Search for the cell housing the specified text and yield its (X, Y) center coordinate. 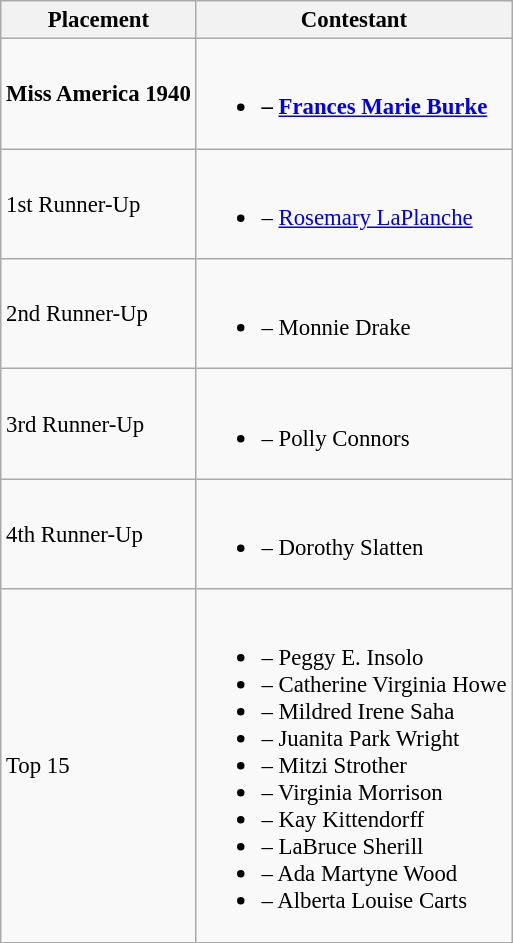
Top 15 (98, 766)
4th Runner-Up (98, 534)
– Polly Connors (354, 424)
– Dorothy Slatten (354, 534)
Placement (98, 20)
– Frances Marie Burke (354, 94)
3rd Runner-Up (98, 424)
Miss America 1940 (98, 94)
2nd Runner-Up (98, 314)
– Rosemary LaPlanche (354, 204)
– Monnie Drake (354, 314)
Contestant (354, 20)
1st Runner-Up (98, 204)
